Capture the cell that displays the provided text and extract its (X, Y) central coordinate. 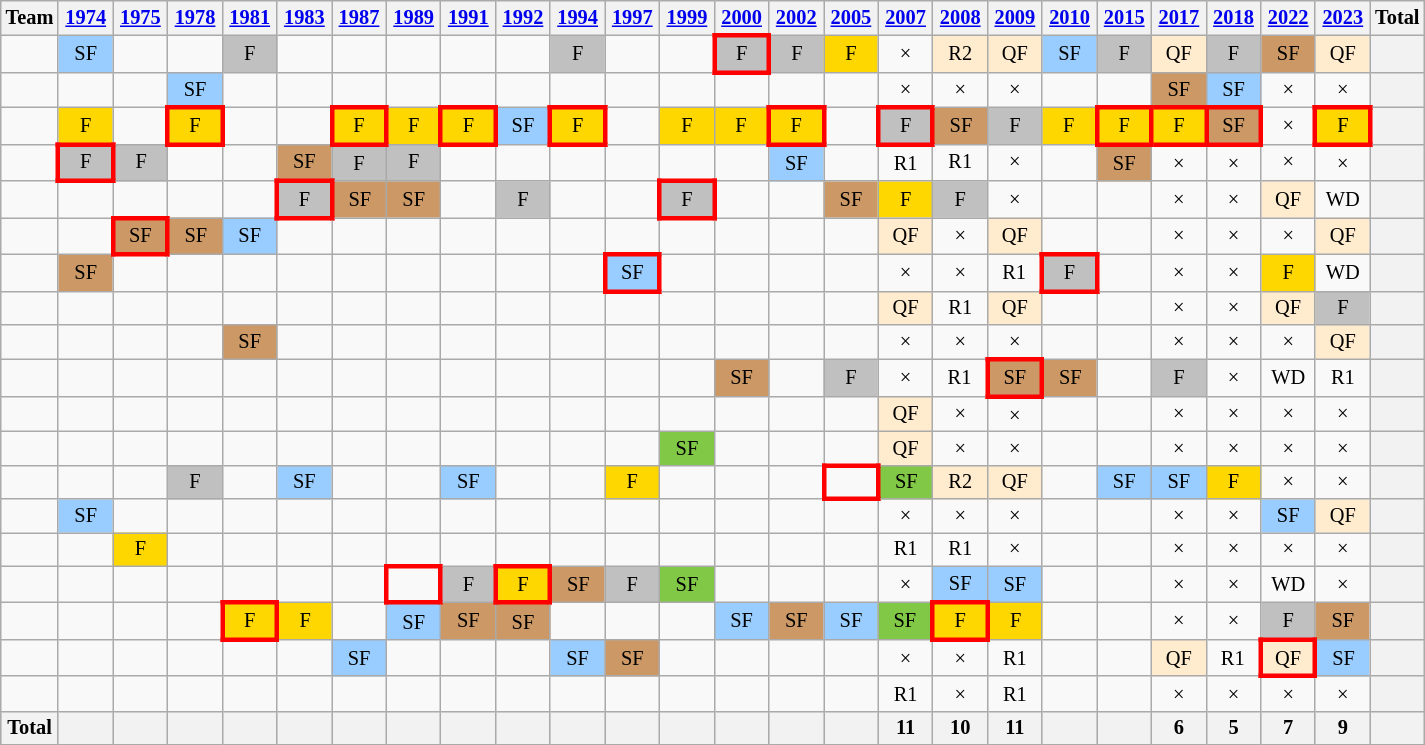
9 (1342, 728)
7 (1288, 728)
1994 (578, 18)
5 (1234, 728)
1989 (414, 18)
2023 (1342, 18)
10 (960, 728)
2008 (960, 18)
2007 (906, 18)
1987 (360, 18)
2017 (1180, 18)
1975 (140, 18)
1999 (688, 18)
1981 (250, 18)
1983 (304, 18)
2009 (1016, 18)
2005 (852, 18)
2002 (796, 18)
1978 (196, 18)
Team (30, 18)
6 (1180, 728)
2018 (1234, 18)
1992 (524, 18)
2022 (1288, 18)
1997 (632, 18)
1991 (468, 18)
2010 (1070, 18)
2015 (1124, 18)
2000 (742, 18)
1974 (86, 18)
